Identify which cell holds the provided text, then report its (X, Y) central coordinate. 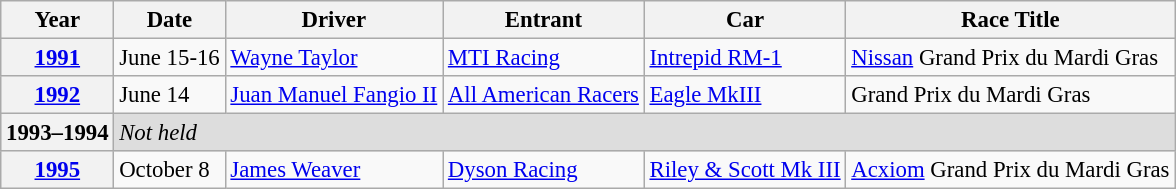
1995 (58, 170)
All American Racers (544, 95)
Wayne Taylor (334, 58)
Eagle MkIII (745, 95)
Year (58, 20)
1993–1994 (58, 133)
Car (745, 20)
Grand Prix du Mardi Gras (1010, 95)
June 14 (170, 95)
October 8 (170, 170)
1991 (58, 58)
Dyson Racing (544, 170)
Entrant (544, 20)
Race Title (1010, 20)
June 15-16 (170, 58)
Nissan Grand Prix du Mardi Gras (1010, 58)
Driver (334, 20)
Juan Manuel Fangio II (334, 95)
1992 (58, 95)
Intrepid RM-1 (745, 58)
Not held (644, 133)
Acxiom Grand Prix du Mardi Gras (1010, 170)
Date (170, 20)
MTI Racing (544, 58)
James Weaver (334, 170)
Riley & Scott Mk III (745, 170)
